Search for the cell housing the specified text and yield its [x, y] center coordinate. 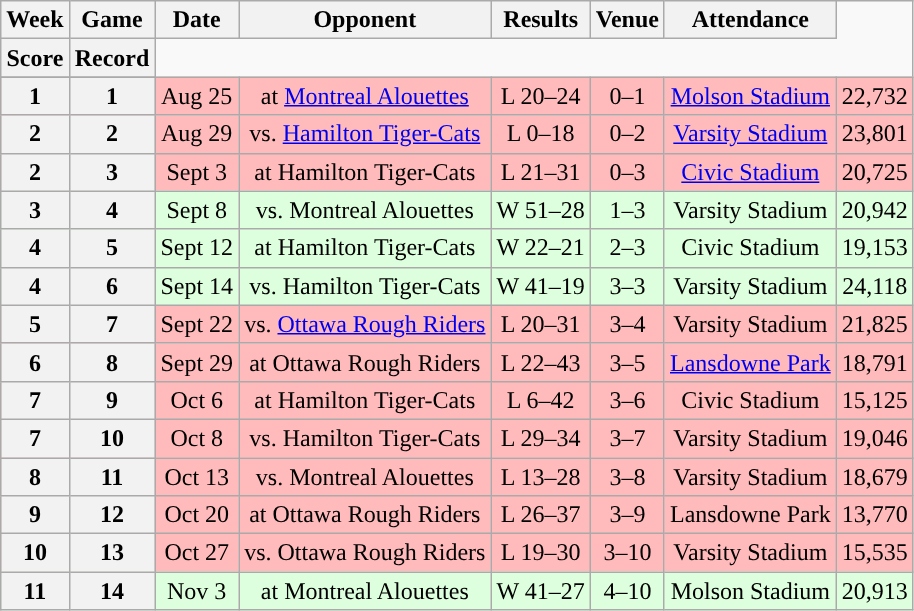
L 13–28 [540, 477]
2–3 [627, 248]
Sept 29 [197, 362]
3–10 [627, 553]
13,770 [874, 515]
20,725 [874, 172]
18,679 [874, 477]
L 26–37 [540, 515]
Date [197, 20]
3–5 [627, 362]
Results [540, 20]
18,791 [874, 362]
W 41–27 [540, 591]
Sept 3 [197, 172]
15,125 [874, 400]
23,801 [874, 134]
1–3 [627, 210]
Sept 22 [197, 324]
4–10 [627, 591]
Record [112, 58]
Opponent [365, 20]
3–9 [627, 515]
Sept 14 [197, 286]
20,942 [874, 210]
Sept 8 [197, 210]
L 29–34 [540, 438]
3–3 [627, 286]
0–3 [627, 172]
Oct 13 [197, 477]
Oct 8 [197, 438]
13 [112, 553]
W 51–28 [540, 210]
Nov 3 [197, 591]
L 20–31 [540, 324]
Oct 27 [197, 553]
21,825 [874, 324]
24,118 [874, 286]
W 22–21 [540, 248]
19,153 [874, 248]
12 [112, 515]
L 20–24 [540, 96]
0–1 [627, 96]
Aug 25 [197, 96]
L 0–18 [540, 134]
Oct 6 [197, 400]
Week [35, 20]
Attendance [750, 20]
Score [35, 58]
Sept 12 [197, 248]
Game [112, 20]
14 [112, 591]
22,732 [874, 96]
15,535 [874, 553]
L 22–43 [540, 362]
0–2 [627, 134]
Aug 29 [197, 134]
20,913 [874, 591]
3–7 [627, 438]
19,046 [874, 438]
W 41–19 [540, 286]
3–6 [627, 400]
L 6–42 [540, 400]
L 21–31 [540, 172]
3–8 [627, 477]
L 19–30 [540, 553]
Venue [627, 20]
Oct 20 [197, 515]
3–4 [627, 324]
